For the text-containing cell, return its midpoint in [X, Y] coordinate format. 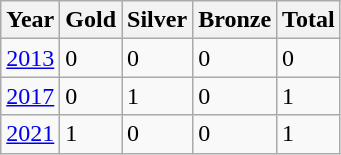
Total [309, 20]
2013 [30, 58]
Silver [158, 20]
Gold [91, 20]
2021 [30, 134]
Bronze [235, 20]
Year [30, 20]
2017 [30, 96]
